Extract the (X, Y) coordinate from the center of the cell holding the provided text.  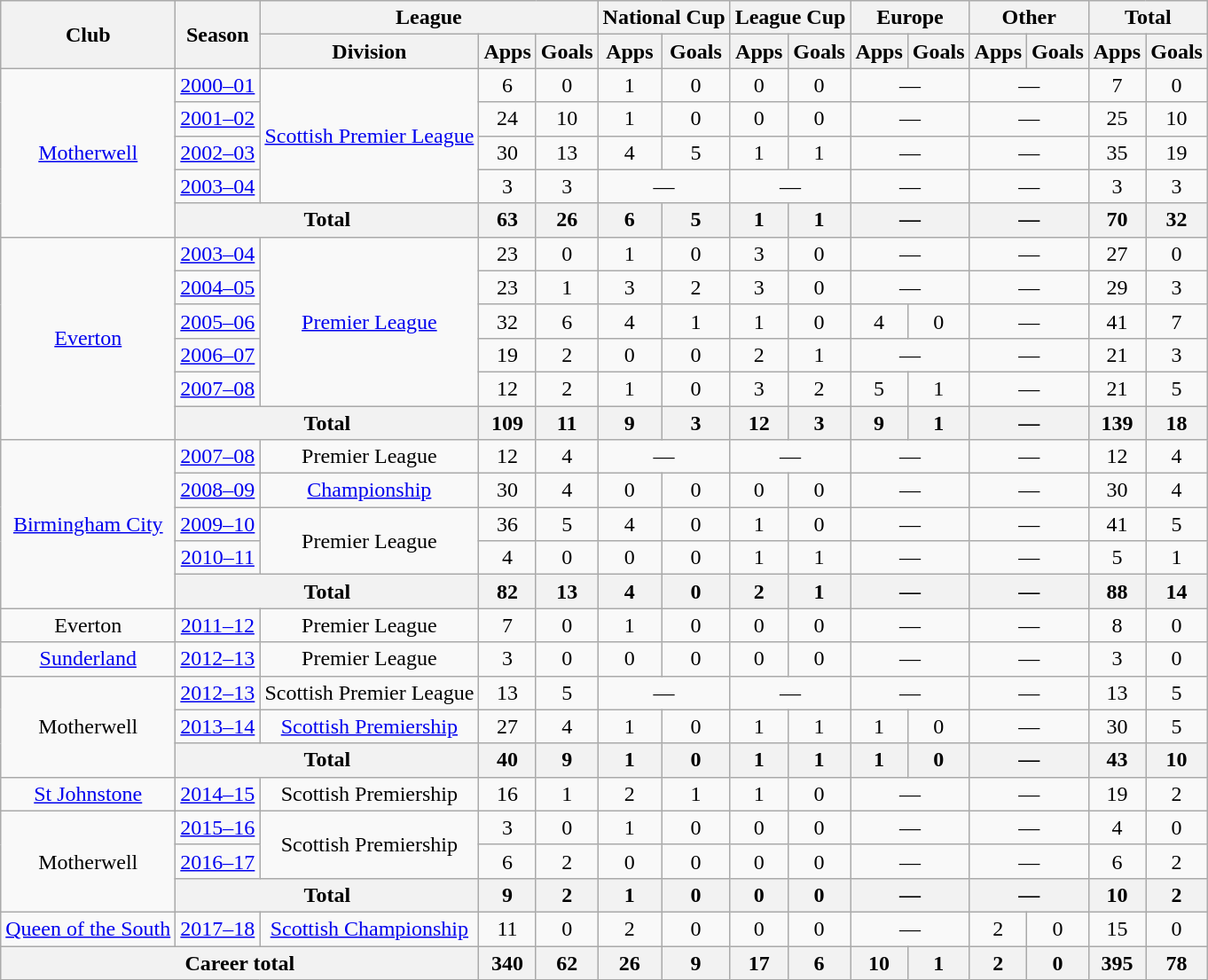
Championship (369, 490)
139 (1117, 423)
Club (89, 35)
2002–03 (218, 153)
Birmingham City (89, 524)
Career total (239, 962)
70 (1117, 220)
Europe (910, 18)
2013–14 (218, 726)
24 (507, 119)
15 (1117, 929)
2017–18 (218, 929)
Scottish Championship (369, 929)
Division (369, 51)
8 (1117, 625)
40 (507, 760)
18 (1177, 423)
2009–10 (218, 524)
2011–12 (218, 625)
62 (567, 962)
2010–11 (218, 558)
2000–01 (218, 85)
43 (1117, 760)
17 (759, 962)
29 (1117, 287)
35 (1117, 153)
Other (1029, 18)
2015–16 (218, 827)
88 (1117, 592)
16 (507, 794)
2016–17 (218, 861)
2005–06 (218, 321)
63 (507, 220)
Queen of the South (89, 929)
2001–02 (218, 119)
2008–09 (218, 490)
League (429, 18)
25 (1117, 119)
Sunderland (89, 659)
82 (507, 592)
395 (1117, 962)
14 (1177, 592)
340 (507, 962)
78 (1177, 962)
2006–07 (218, 355)
National Cup (663, 18)
2014–15 (218, 794)
St Johnstone (89, 794)
109 (507, 423)
2004–05 (218, 287)
36 (507, 524)
League Cup (790, 18)
Season (218, 35)
